From the cell containing the given text, extract its center point as [x, y] coordinate. 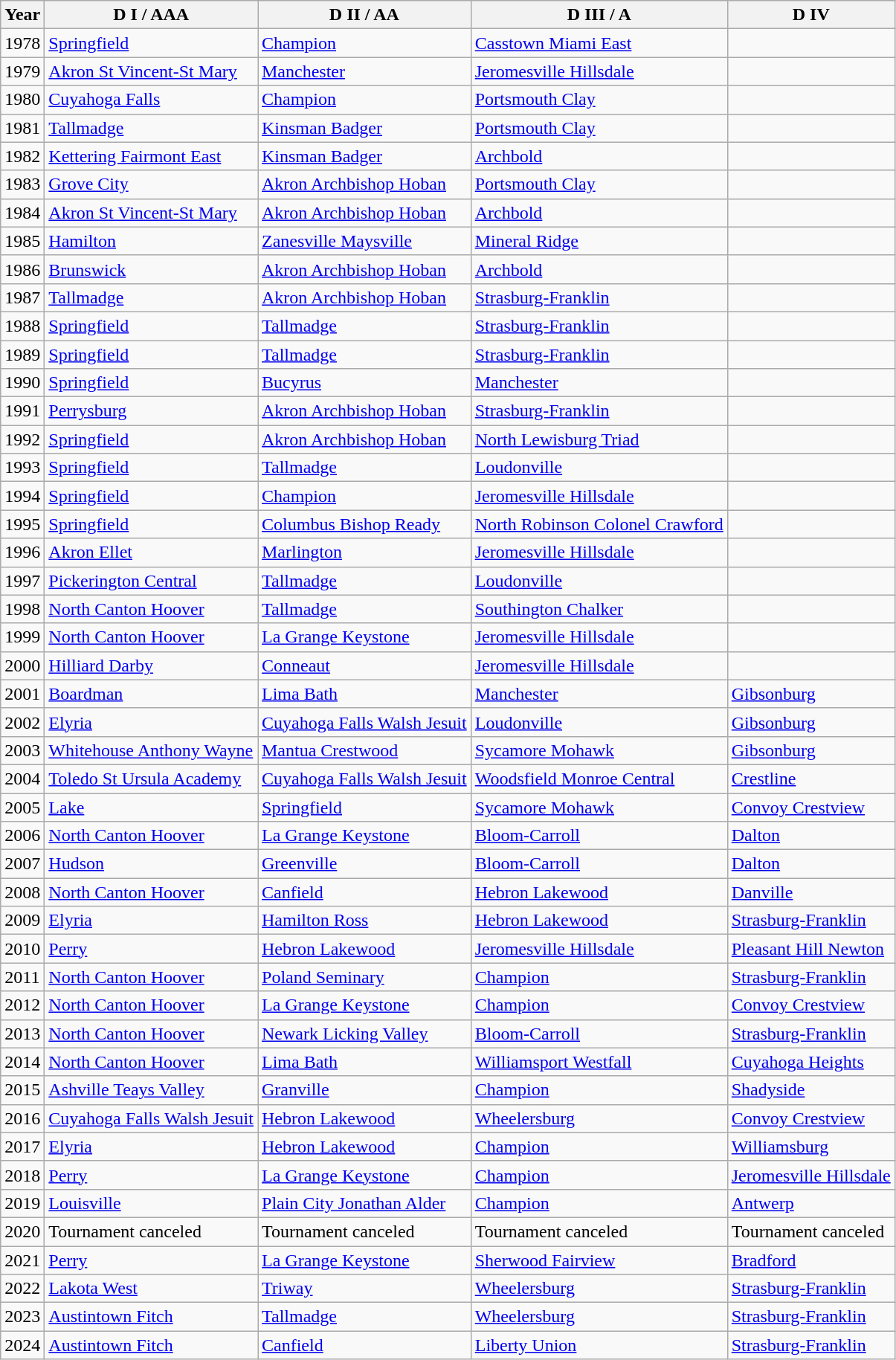
Toledo St Ursula Academy [152, 779]
Marlington [364, 552]
1989 [22, 355]
North Lewisburg Triad [599, 439]
1992 [22, 439]
2006 [22, 836]
Lake [152, 807]
2016 [22, 1118]
Shadyside [810, 1090]
2019 [22, 1203]
2013 [22, 1034]
1978 [22, 43]
2023 [22, 1317]
Boardman [152, 694]
2014 [22, 1062]
Hamilton Ross [364, 921]
Williamsburg [810, 1147]
2018 [22, 1175]
2007 [22, 864]
Antwerp [810, 1203]
Brunswick [152, 269]
Mineral Ridge [599, 241]
2024 [22, 1345]
Plain City Jonathan Alder [364, 1203]
1993 [22, 468]
1998 [22, 609]
2015 [22, 1090]
2017 [22, 1147]
Grove City [152, 184]
1984 [22, 213]
Danville [810, 892]
1985 [22, 241]
Woodsfield Monroe Central [599, 779]
1988 [22, 326]
Zanesville Maysville [364, 241]
Cuyahoga Falls [152, 100]
1987 [22, 297]
Newark Licking Valley [364, 1034]
1997 [22, 581]
Mantua Crestwood [364, 750]
1999 [22, 637]
2011 [22, 977]
1990 [22, 383]
2008 [22, 892]
Hilliard Darby [152, 666]
1980 [22, 100]
North Robinson Colonel Crawford [599, 524]
Perrysburg [152, 411]
1986 [22, 269]
1982 [22, 156]
D IV [810, 15]
Sherwood Fairview [599, 1260]
1983 [22, 184]
2002 [22, 722]
Poland Seminary [364, 977]
Cuyahoga Heights [810, 1062]
2009 [22, 921]
D I / AAA [152, 15]
Pickerington Central [152, 581]
D III / A [599, 15]
2001 [22, 694]
Bradford [810, 1260]
2012 [22, 1005]
Williamsport Westfall [599, 1062]
2004 [22, 779]
Hamilton [152, 241]
Bucyrus [364, 383]
Casstown Miami East [599, 43]
Hudson [152, 864]
1996 [22, 552]
Akron Ellet [152, 552]
1981 [22, 128]
Louisville [152, 1203]
1994 [22, 496]
Lakota West [152, 1289]
Crestline [810, 779]
Year [22, 15]
Greenville [364, 864]
2022 [22, 1289]
2020 [22, 1231]
Triway [364, 1289]
2000 [22, 666]
Kettering Fairmont East [152, 156]
Southington Chalker [599, 609]
2010 [22, 949]
2021 [22, 1260]
D II / AA [364, 15]
Pleasant Hill Newton [810, 949]
Whitehouse Anthony Wayne [152, 750]
1991 [22, 411]
1979 [22, 71]
Columbus Bishop Ready [364, 524]
Ashville Teays Valley [152, 1090]
Liberty Union [599, 1345]
Granville [364, 1090]
Conneaut [364, 666]
1995 [22, 524]
2005 [22, 807]
2003 [22, 750]
